Detect which cell encompasses the target text, then output its [x, y] center coordinate. 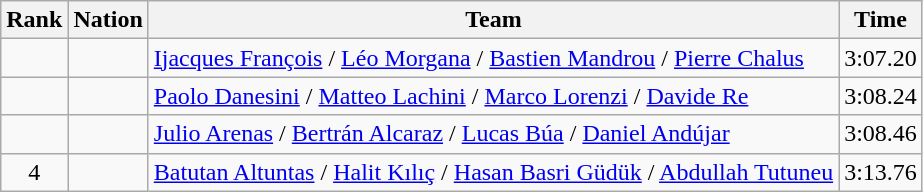
Time [881, 20]
Batutan Altuntas / Halit Kılıç / Hasan Basri Güdük / Abdullah Tutuneu [493, 172]
Rank [34, 20]
3:08.24 [881, 96]
3:13.76 [881, 172]
Julio Arenas / Bertrán Alcaraz / Lucas Búa / Daniel Andújar [493, 134]
Nation [108, 20]
3:07.20 [881, 58]
Paolo Danesini / Matteo Lachini / Marco Lorenzi / Davide Re [493, 96]
Team [493, 20]
3:08.46 [881, 134]
Ijacques François / Léo Morgana / Bastien Mandrou / Pierre Chalus [493, 58]
4 [34, 172]
